Extract the (X, Y) coordinate from the center of the cell holding the provided text.  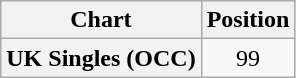
99 (248, 58)
Chart (101, 20)
Position (248, 20)
UK Singles (OCC) (101, 58)
